Provide the (X, Y) coordinate of the cell's center where the given text is located.  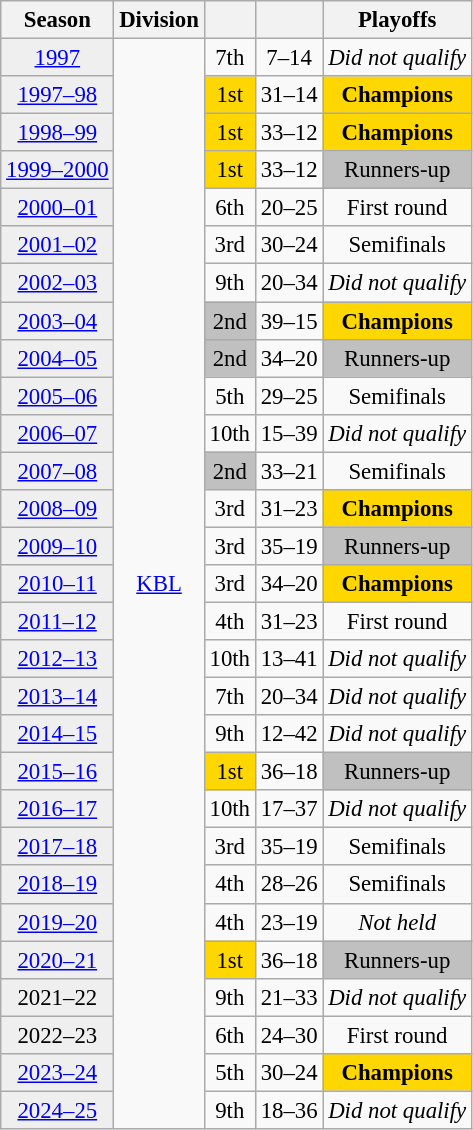
2000–01 (58, 208)
Not held (398, 922)
2022–23 (58, 1035)
39–15 (289, 321)
15–39 (289, 433)
2023–24 (58, 1073)
2024–25 (58, 1110)
28–26 (289, 885)
13–41 (289, 659)
29–25 (289, 396)
2007–08 (58, 471)
Season (58, 20)
2005–06 (58, 396)
2019–20 (58, 922)
1997 (58, 58)
2003–04 (58, 321)
17–37 (289, 809)
2010–11 (58, 584)
2018–19 (58, 885)
2006–07 (58, 433)
24–30 (289, 1035)
7–14 (289, 58)
Division (159, 20)
18–36 (289, 1110)
2016–17 (58, 809)
12–42 (289, 734)
2009–10 (58, 546)
23–19 (289, 922)
1998–99 (58, 133)
2008–09 (58, 509)
2001–02 (58, 245)
21–33 (289, 997)
2020–21 (58, 960)
2015–16 (58, 772)
1999–2000 (58, 170)
2013–14 (58, 697)
Playoffs (398, 20)
2014–15 (58, 734)
31–14 (289, 95)
2002–03 (58, 283)
33–21 (289, 471)
2017–18 (58, 847)
KBL (159, 584)
2012–13 (58, 659)
20–25 (289, 208)
2011–12 (58, 621)
1997–98 (58, 95)
2021–22 (58, 997)
2004–05 (58, 358)
